Scan for the cell matching the given text and deliver its [x, y] coordinate at center. 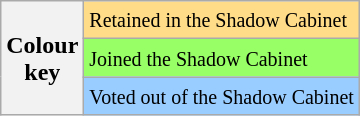
Voted out of the Shadow Cabinet [222, 96]
Joined the Shadow Cabinet [222, 58]
Retained in the Shadow Cabinet [222, 20]
Colourkey [42, 58]
